Detect which cell encompasses the target text, then output its (X, Y) center coordinate. 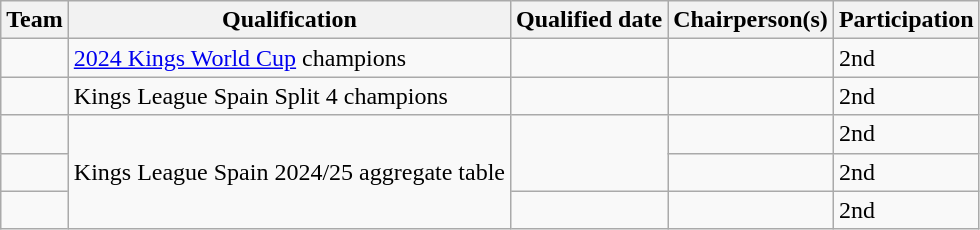
Team (35, 20)
Kings League Spain 2024/25 aggregate table (289, 172)
Kings League Spain Split 4 champions (289, 96)
Qualification (289, 20)
Chairperson(s) (751, 20)
2024 Kings World Cup champions (289, 58)
Participation (906, 20)
Qualified date (590, 20)
